Return [x, y] of the center of cell containing provided text 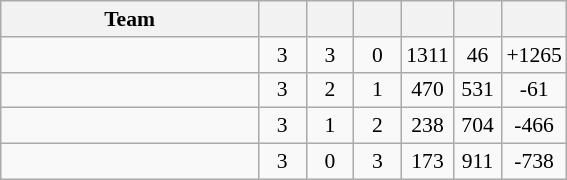
1311 [427, 55]
173 [427, 162]
-738 [534, 162]
531 [478, 90]
911 [478, 162]
Team [130, 19]
-466 [534, 126]
238 [427, 126]
704 [478, 126]
46 [478, 55]
-61 [534, 90]
470 [427, 90]
+1265 [534, 55]
